Return (X, Y) of the center of cell containing provided text 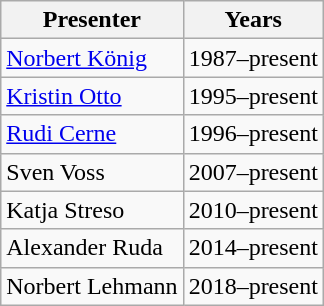
1987–present (253, 58)
2007–present (253, 172)
1996–present (253, 134)
Sven Voss (92, 172)
Presenter (92, 20)
1995–present (253, 96)
Norbert König (92, 58)
Alexander Ruda (92, 248)
2018–present (253, 286)
2010–present (253, 210)
Kristin Otto (92, 96)
Years (253, 20)
Rudi Cerne (92, 134)
2014–present (253, 248)
Katja Streso (92, 210)
Norbert Lehmann (92, 286)
